Output the (x, y) coordinate of the center of the cell containing the given text.  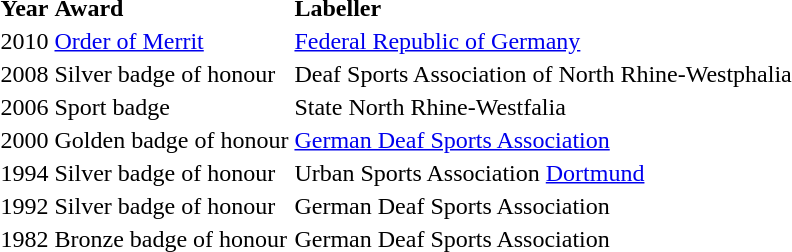
Sport badge (172, 107)
Golden badge of honour (172, 140)
Order of Merrit (172, 41)
